Determine the [X, Y] coordinate at the center of the cell enclosing the given text.  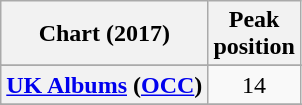
Chart (2017) [104, 34]
UK Albums (OCC) [104, 85]
Peakposition [254, 34]
14 [254, 85]
